Provide the [X, Y] coordinate of the cell's center where the given text is located.  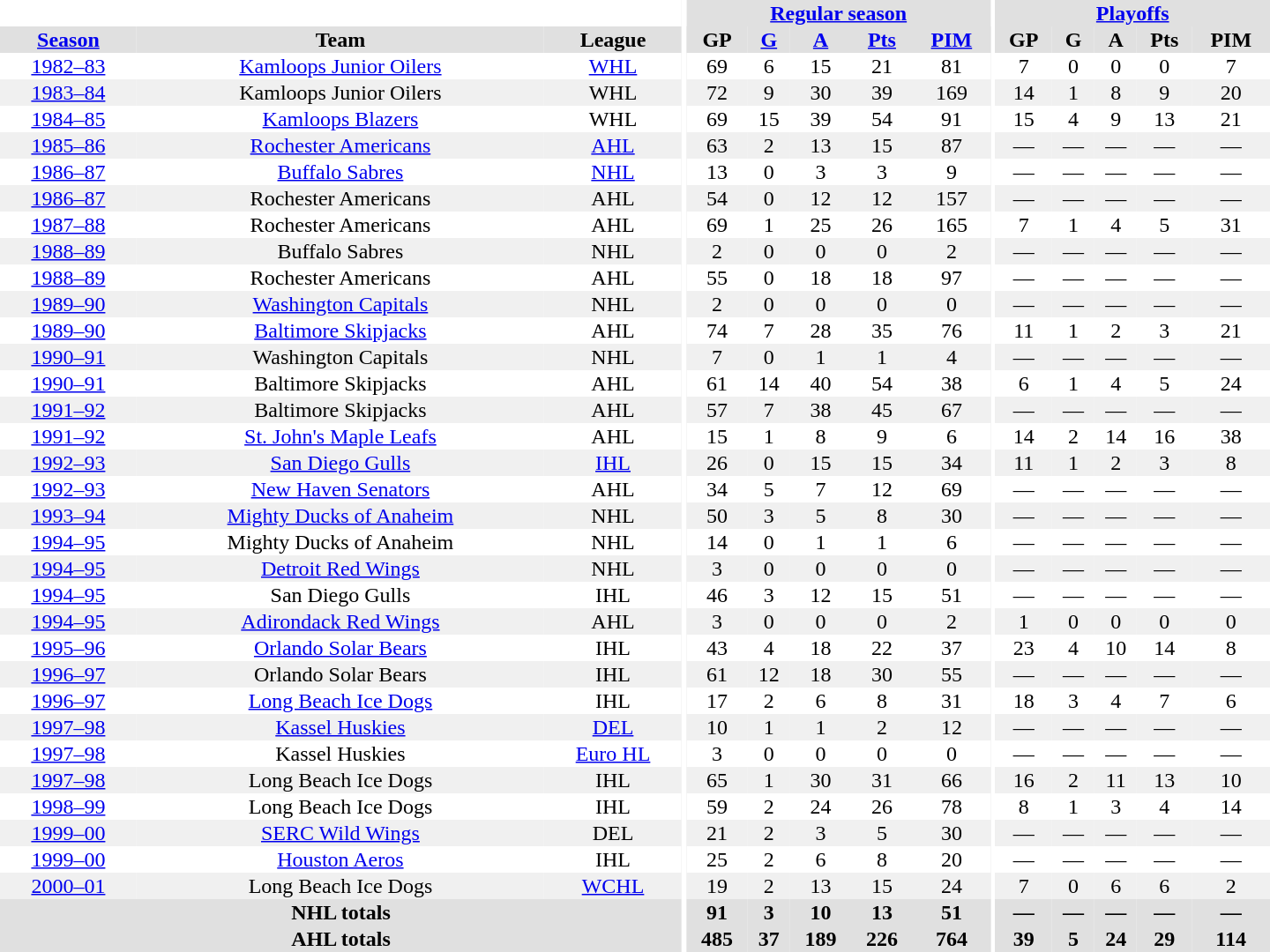
65 [716, 780]
1982–83 [69, 66]
63 [716, 145]
Detroit Red Wings [340, 569]
1995–96 [69, 648]
NHL totals [340, 912]
189 [820, 939]
76 [952, 331]
59 [716, 807]
66 [952, 780]
226 [882, 939]
29 [1164, 939]
114 [1231, 939]
23 [1023, 648]
17 [716, 701]
Houston Aeros [340, 859]
1998–99 [69, 807]
1985–86 [69, 145]
78 [952, 807]
Season [69, 40]
1984–85 [69, 119]
New Haven Senators [340, 489]
67 [952, 410]
45 [882, 410]
46 [716, 595]
1987–88 [69, 225]
74 [716, 331]
50 [716, 516]
485 [716, 939]
35 [882, 331]
169 [952, 93]
1983–84 [69, 93]
87 [952, 145]
2000–01 [69, 886]
SERC Wild Wings [340, 833]
97 [952, 278]
Euro HL [613, 754]
WCHL [613, 886]
AHL totals [340, 939]
Team [340, 40]
Regular season [838, 13]
1993–94 [69, 516]
28 [820, 331]
157 [952, 198]
57 [716, 410]
72 [716, 93]
Playoffs [1132, 13]
St. John's Maple Leafs [340, 436]
165 [952, 225]
Kamloops Blazers [340, 119]
19 [716, 886]
40 [820, 383]
764 [952, 939]
43 [716, 648]
Adirondack Red Wings [340, 621]
22 [882, 648]
League [613, 40]
81 [952, 66]
